Determine the (x, y) coordinate at the center of the cell enclosing the given text.  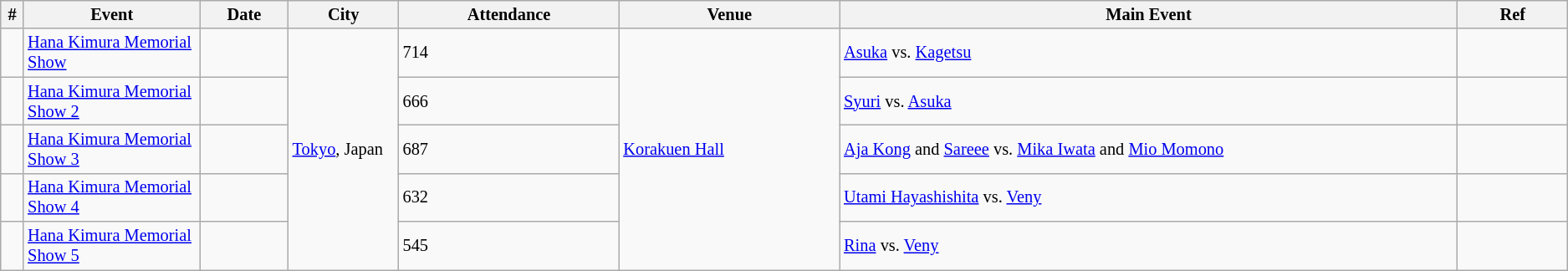
Utami Hayashishita vs. Veny (1149, 197)
632 (509, 197)
Main Event (1149, 14)
Rina vs. Veny (1149, 246)
Hana Kimura Memorial Show 4 (112, 197)
Tokyo, Japan (344, 149)
Venue (729, 14)
Hana Kimura Memorial Show 3 (112, 149)
Ref (1513, 14)
Hana Kimura Memorial Show 5 (112, 246)
687 (509, 149)
# (12, 14)
Korakuen Hall (729, 149)
Aja Kong and Sareee vs. Mika Iwata and Mio Momono (1149, 149)
Event (112, 14)
Hana Kimura Memorial Show (112, 53)
Asuka vs. Kagetsu (1149, 53)
Date (244, 14)
Syuri vs. Asuka (1149, 101)
Hana Kimura Memorial Show 2 (112, 101)
City (344, 14)
545 (509, 246)
666 (509, 101)
714 (509, 53)
Attendance (509, 14)
